Return the [X, Y] coordinate for the center point of the cell that contains the specified text.  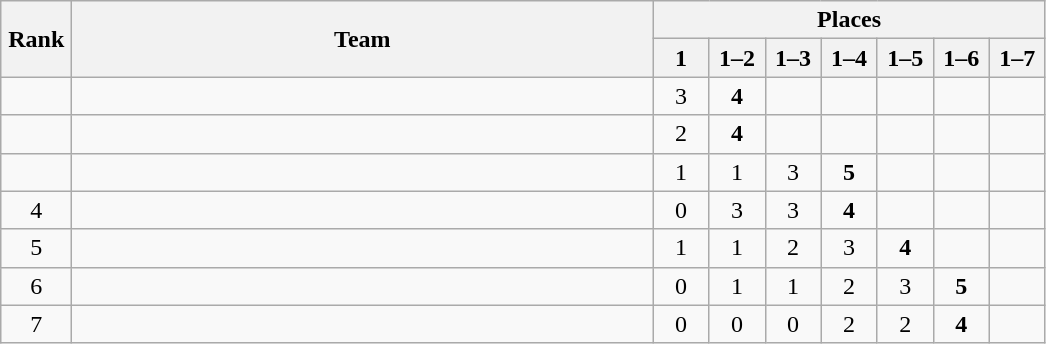
Places [849, 20]
1–3 [793, 58]
Team [362, 39]
1–5 [905, 58]
1–2 [737, 58]
1–6 [961, 58]
1–7 [1017, 58]
Rank [36, 39]
1–4 [849, 58]
7 [36, 324]
6 [36, 286]
